Extract the (x, y) coordinate from the center of the cell holding the provided text.  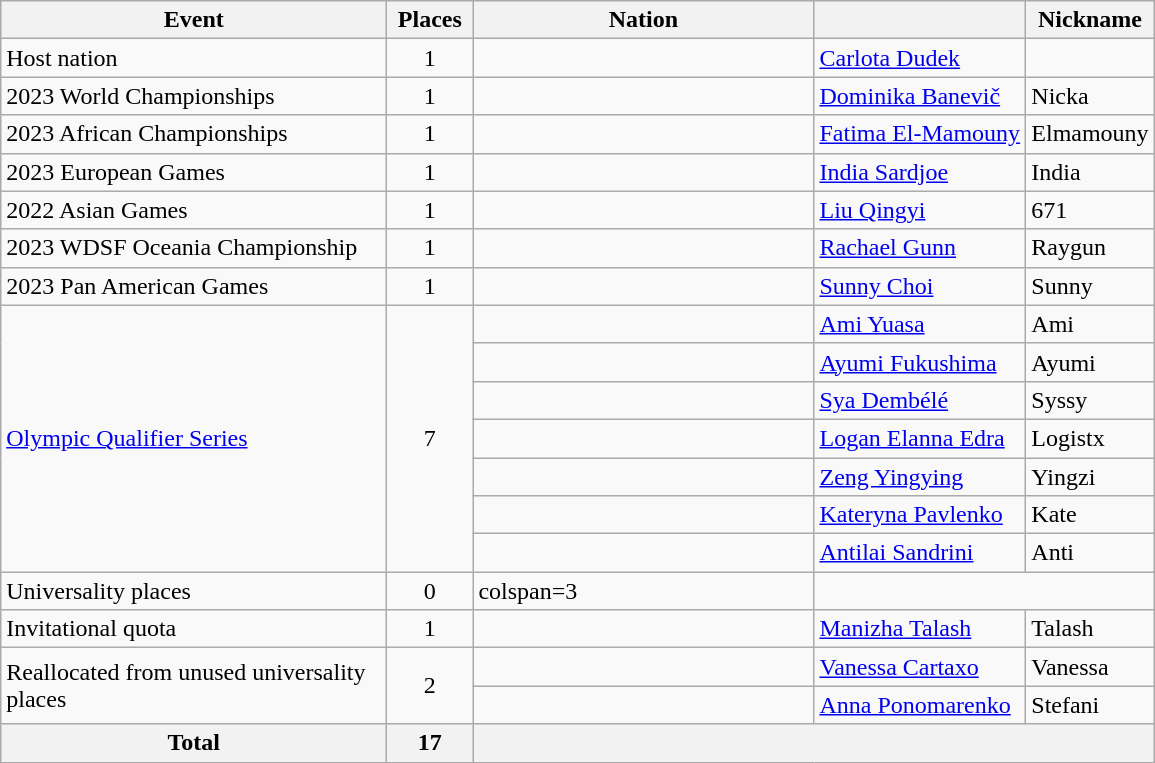
Stefani (1090, 705)
2023 European Games (194, 172)
Places (430, 20)
Sunny (1090, 286)
India (1090, 172)
2 (430, 686)
Ayumi Fukushima (920, 362)
Reallocated from unused universality places (194, 686)
Dominika Banevič (920, 96)
Anti (1090, 553)
Event (194, 20)
2023 Pan American Games (194, 286)
Fatima El-Mamouny (920, 134)
Total (194, 743)
Carlota Dudek (920, 58)
Zeng Yingying (920, 477)
Logan Elanna Edra (920, 438)
Antilai Sandrini (920, 553)
Liu Qingyi (920, 210)
2022 Asian Games (194, 210)
Host nation (194, 58)
Raygun (1090, 248)
colspan=3 (644, 591)
Syssy (1090, 400)
671 (1090, 210)
2023 African Championships (194, 134)
Vanessa Cartaxo (920, 667)
Ami (1090, 324)
Anna Ponomarenko (920, 705)
India Sardjoe (920, 172)
Nation (644, 20)
Elmamouny (1090, 134)
Sya Dembélé (920, 400)
Sunny Choi (920, 286)
Yingzi (1090, 477)
Nickname (1090, 20)
Universality places (194, 591)
Ayumi (1090, 362)
2023 WDSF Oceania Championship (194, 248)
Kate (1090, 515)
Nicka (1090, 96)
7 (430, 438)
Olympic Qualifier Series (194, 438)
Talash (1090, 629)
17 (430, 743)
Ami Yuasa (920, 324)
2023 World Championships (194, 96)
Invitational quota (194, 629)
Manizha Talash (920, 629)
Logistx (1090, 438)
Vanessa (1090, 667)
0 (430, 591)
Rachael Gunn (920, 248)
Kateryna Pavlenko (920, 515)
